Detect which cell encompasses the target text, then output its [x, y] center coordinate. 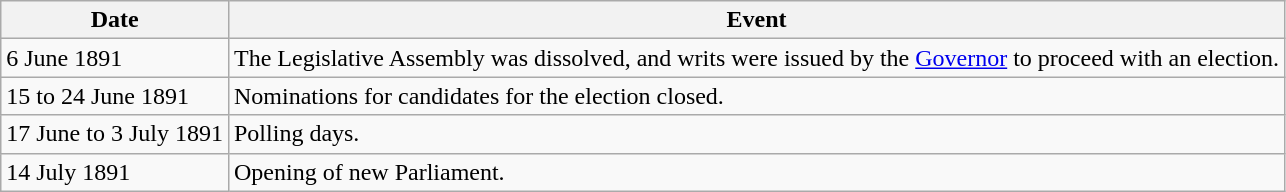
Event [756, 20]
Polling days. [756, 134]
The Legislative Assembly was dissolved, and writs were issued by the Governor to proceed with an election. [756, 58]
6 June 1891 [115, 58]
Nominations for candidates for the election closed. [756, 96]
15 to 24 June 1891 [115, 96]
14 July 1891 [115, 172]
Date [115, 20]
17 June to 3 July 1891 [115, 134]
Opening of new Parliament. [756, 172]
